Pinpoint the cell where the given text exists, returning its [X, Y] midpoint coordinate. 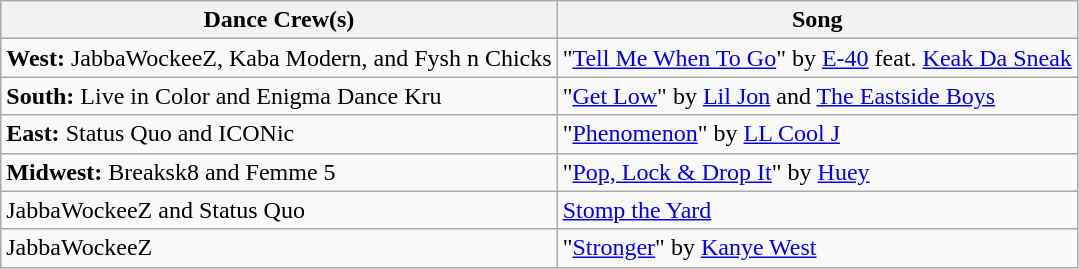
Stomp the Yard [817, 210]
"Tell Me When To Go" by E-40 feat. Keak Da Sneak [817, 58]
South: Live in Color and Enigma Dance Kru [279, 96]
"Phenomenon" by LL Cool J [817, 134]
Dance Crew(s) [279, 20]
East: Status Quo and ICONic [279, 134]
West: JabbaWockeeZ, Kaba Modern, and Fysh n Chicks [279, 58]
JabbaWockeeZ [279, 248]
Midwest: Breaksk8 and Femme 5 [279, 172]
"Pop, Lock & Drop It" by Huey [817, 172]
"Get Low" by Lil Jon and The Eastside Boys [817, 96]
Song [817, 20]
"Stronger" by Kanye West [817, 248]
JabbaWockeeZ and Status Quo [279, 210]
